Locate the cell with the specified text and output its (X, Y) center coordinate. 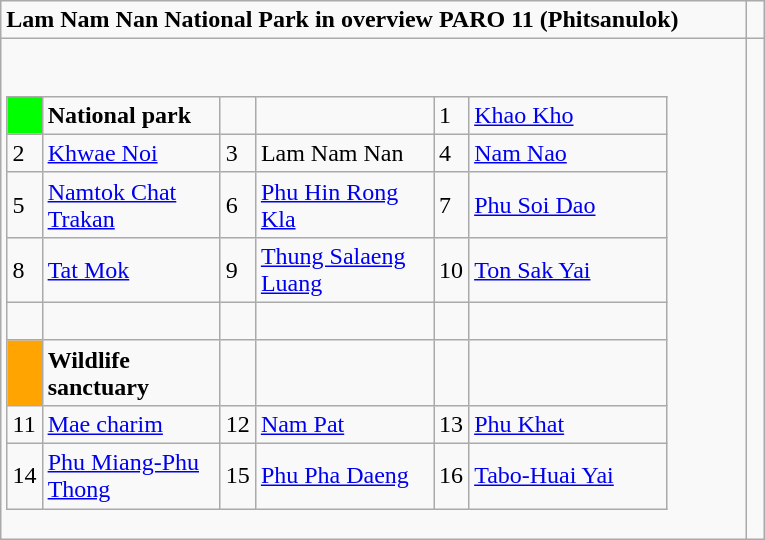
1 (452, 115)
Lam Nam Nan National Park in overview PARO 11 (Phitsanulok) (374, 20)
8 (24, 270)
Lam Nam Nan (344, 153)
6 (238, 204)
12 (238, 424)
Phu Soi Dao (568, 204)
Mae charim (131, 424)
4 (452, 153)
3 (238, 153)
14 (24, 476)
Ton Sak Yai (568, 270)
15 (238, 476)
Nam Nao (568, 153)
5 (24, 204)
Phu Miang-Phu Thong (131, 476)
Phu Khat (568, 424)
Nam Pat (344, 424)
7 (452, 204)
Tat Mok (131, 270)
Wildlife sanctuary (131, 372)
10 (452, 270)
2 (24, 153)
Phu Pha Daeng (344, 476)
Khao Kho (568, 115)
9 (238, 270)
11 (24, 424)
Phu Hin Rong Kla (344, 204)
16 (452, 476)
Tabo-Huai Yai (568, 476)
National park (131, 115)
Namtok Chat Trakan (131, 204)
Thung Salaeng Luang (344, 270)
Khwae Noi (131, 153)
13 (452, 424)
